Return [x, y] of the center of cell containing provided text 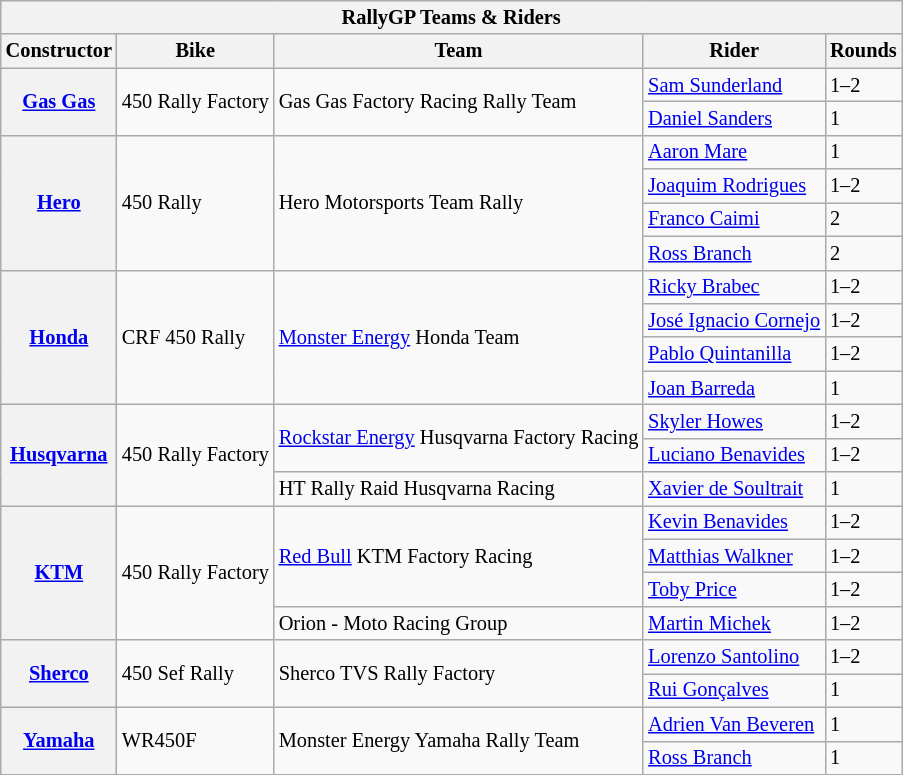
Luciano Benavides [734, 455]
WR450F [196, 740]
Rounds [864, 51]
Honda [59, 338]
José Ignacio Cornejo [734, 320]
Kevin Benavides [734, 522]
Sherco TVS Rally Factory [458, 674]
Joan Barreda [734, 388]
Team [458, 51]
CRF 450 Rally [196, 338]
Toby Price [734, 589]
Rui Gonçalves [734, 690]
Sherco [59, 674]
Lorenzo Santolino [734, 657]
Hero Motorsports Team Rally [458, 202]
Adrien Van Beveren [734, 724]
Daniel Sanders [734, 118]
Martin Michek [734, 623]
Aaron Mare [734, 152]
Monster Energy Honda Team [458, 338]
Yamaha [59, 740]
KTM [59, 572]
Joaquim Rodrigues [734, 186]
Pablo Quintanilla [734, 354]
Ricky Brabec [734, 287]
Gas Gas Factory Racing Rally Team [458, 102]
Xavier de Soultrait [734, 489]
RallyGP Teams & Riders [452, 17]
Bike [196, 51]
Sam Sunderland [734, 85]
Constructor [59, 51]
450 Rally [196, 202]
450 Sef Rally [196, 674]
Orion - Moto Racing Group [458, 623]
Matthias Walkner [734, 556]
Franco Caimi [734, 219]
Red Bull KTM Factory Racing [458, 556]
Hero [59, 202]
Gas Gas [59, 102]
Skyler Howes [734, 421]
Rockstar Energy Husqvarna Factory Racing [458, 438]
Monster Energy Yamaha Rally Team [458, 740]
Husqvarna [59, 454]
Rider [734, 51]
HT Rally Raid Husqvarna Racing [458, 489]
